Return the (x, y) coordinate for the center point of the cell that contains the specified text.  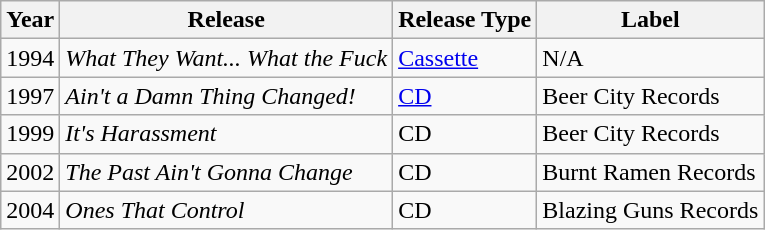
1997 (30, 96)
N/A (650, 58)
Cassette (465, 58)
It's Harassment (226, 134)
Release Type (465, 20)
Label (650, 20)
2002 (30, 172)
What They Want... What the Fuck (226, 58)
1994 (30, 58)
Ones That Control (226, 210)
1999 (30, 134)
2004 (30, 210)
Burnt Ramen Records (650, 172)
Year (30, 20)
Blazing Guns Records (650, 210)
The Past Ain't Gonna Change (226, 172)
Release (226, 20)
Ain't a Damn Thing Changed! (226, 96)
